Determine the (X, Y) coordinate at the center of the cell enclosing the given text.  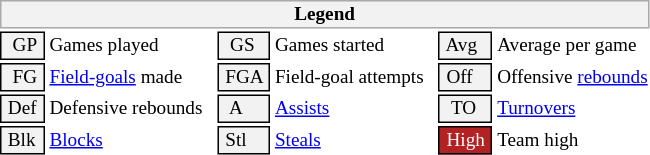
Turnovers (573, 108)
Defensive rebounds (131, 108)
Blocks (131, 140)
High (466, 140)
Games played (131, 46)
Steals (354, 140)
GP (22, 46)
FG (22, 77)
GS (244, 46)
Average per game (573, 46)
Games started (354, 46)
Legend (324, 14)
Off (466, 77)
A (244, 108)
Field-goals made (131, 77)
Def (22, 108)
Team high (573, 140)
Offensive rebounds (573, 77)
Assists (354, 108)
FGA (244, 77)
Avg (466, 46)
Stl (244, 140)
TO (466, 108)
Blk (22, 140)
Field-goal attempts (354, 77)
